Extract the [X, Y] coordinate from the center of the cell holding the provided text.  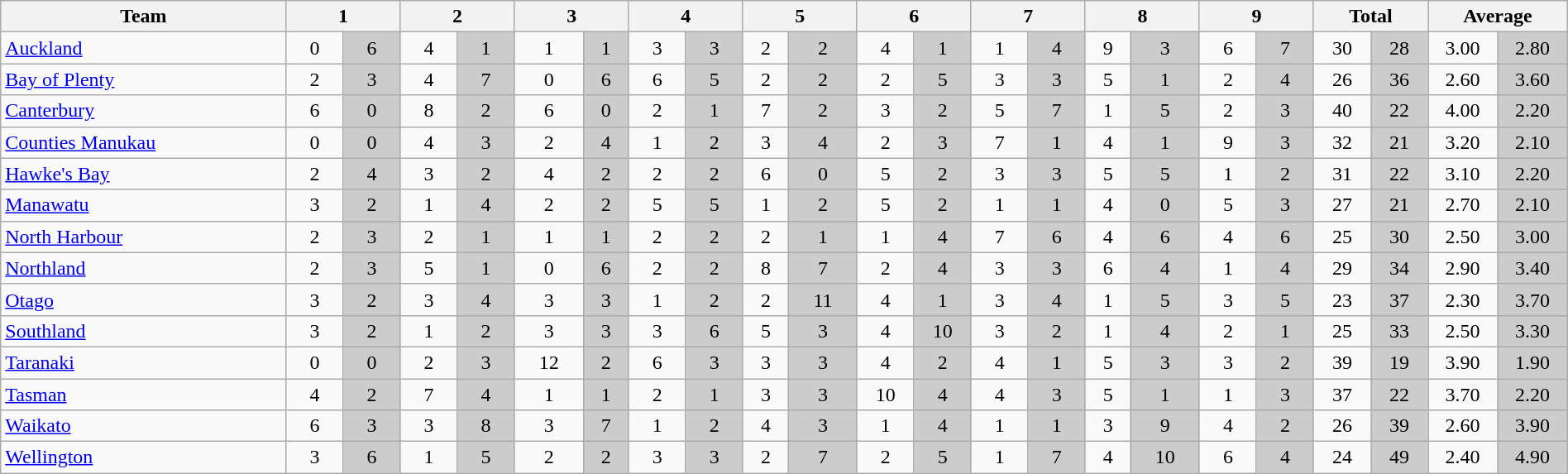
28 [1399, 48]
27 [1341, 205]
Team [144, 17]
Otago [144, 299]
3.60 [1533, 79]
Canterbury [144, 111]
North Harbour [144, 237]
49 [1399, 457]
Southland [144, 331]
33 [1399, 331]
Bay of Plenty [144, 79]
Counties Manukau [144, 142]
12 [549, 362]
3.30 [1533, 331]
4.00 [1463, 111]
3.20 [1463, 142]
29 [1341, 268]
3.40 [1533, 268]
Tasman [144, 395]
Waikato [144, 426]
2.90 [1463, 268]
Wellington [144, 457]
1.90 [1533, 362]
34 [1399, 268]
Taranaki [144, 362]
31 [1341, 174]
Auckland [144, 48]
4.90 [1533, 457]
2.40 [1463, 457]
Hawke's Bay [144, 174]
3.10 [1463, 174]
2.70 [1463, 205]
Average [1499, 17]
Northland [144, 268]
Total [1370, 17]
24 [1341, 457]
2.30 [1463, 299]
11 [823, 299]
40 [1341, 111]
Manawatu [144, 205]
36 [1399, 79]
19 [1399, 362]
2.80 [1533, 48]
23 [1341, 299]
32 [1341, 142]
